From the cell containing the given text, extract its center point as [X, Y] coordinate. 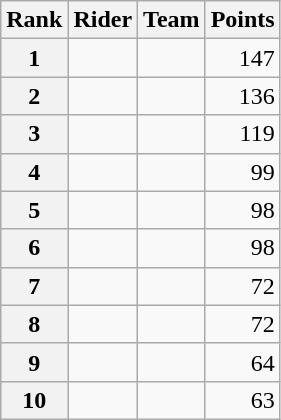
7 [34, 286]
2 [34, 96]
Rider [103, 20]
147 [242, 58]
Points [242, 20]
3 [34, 134]
1 [34, 58]
5 [34, 210]
9 [34, 362]
99 [242, 172]
119 [242, 134]
Rank [34, 20]
Team [172, 20]
6 [34, 248]
64 [242, 362]
136 [242, 96]
8 [34, 324]
63 [242, 400]
10 [34, 400]
4 [34, 172]
